Return (x, y) of the center of cell containing provided text 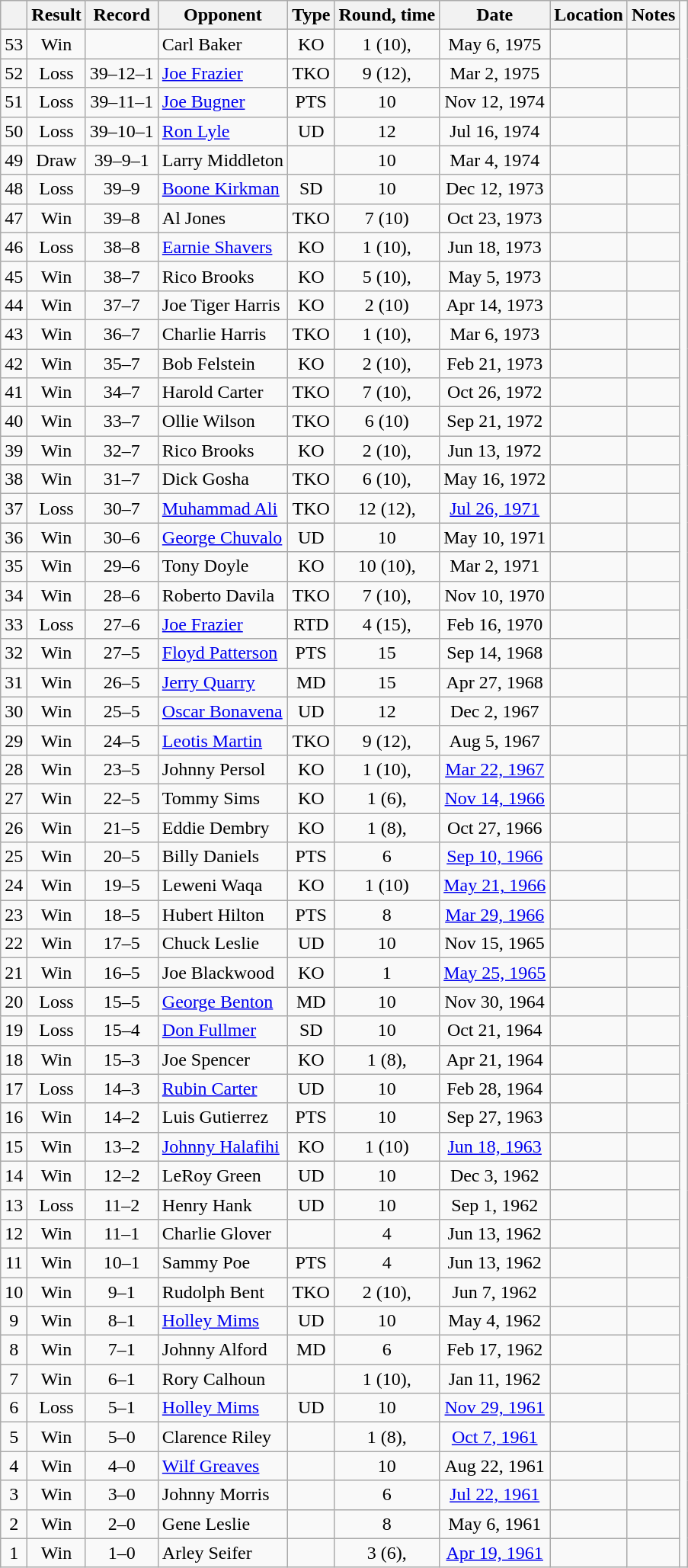
Charlie Glover (222, 1233)
14–3 (122, 1089)
7–1 (122, 1350)
May 16, 1972 (495, 479)
Joe Bugner (222, 102)
15–5 (122, 1002)
4–0 (122, 1466)
Oct 26, 1972 (495, 393)
Don Fullmer (222, 1031)
39 (14, 451)
3 (14, 1495)
Bob Felstein (222, 364)
Chuck Leslie (222, 944)
Charlie Harris (222, 334)
34 (14, 595)
35 (14, 566)
18–5 (122, 915)
Henry Hank (222, 1204)
6 (10), (387, 479)
Ron Lyle (222, 131)
39–8 (122, 218)
Wilf Greaves (222, 1466)
Tony Doyle (222, 566)
May 25, 1965 (495, 973)
Joe Spencer (222, 1060)
16 (14, 1117)
2–0 (122, 1524)
16–5 (122, 973)
20–5 (122, 857)
Apr 27, 1968 (495, 682)
13 (14, 1204)
49 (14, 160)
51 (14, 102)
40 (14, 422)
Mar 4, 1974 (495, 160)
30–7 (122, 508)
19–5 (122, 886)
27–6 (122, 624)
Dec 12, 1973 (495, 189)
Joe Tiger Harris (222, 305)
Sep 27, 1963 (495, 1117)
5–0 (122, 1437)
Muhammad Ali (222, 508)
RTD (311, 624)
Type (311, 15)
7 (10) (387, 218)
39–9–1 (122, 160)
Johnny Morris (222, 1495)
7 (14, 1379)
Floyd Patterson (222, 653)
29 (14, 740)
Nov 15, 1965 (495, 944)
38–7 (122, 276)
39–9 (122, 189)
Harold Carter (222, 393)
2 (10) (387, 305)
Johnny Persol (222, 769)
6–1 (122, 1379)
Nov 10, 1970 (495, 595)
26–5 (122, 682)
1–0 (122, 1553)
Nov 30, 1964 (495, 1002)
Billy Daniels (222, 857)
Notes (653, 15)
30–6 (122, 537)
3–0 (122, 1495)
9 (14, 1321)
May 4, 1962 (495, 1321)
32 (14, 653)
Johnny Alford (222, 1350)
Dick Gosha (222, 479)
Feb 28, 1964 (495, 1089)
28–6 (122, 595)
Larry Middleton (222, 160)
24–5 (122, 740)
Result (56, 15)
Earnie Shavers (222, 247)
Sammy Poe (222, 1262)
42 (14, 364)
Apr 19, 1961 (495, 1553)
8–1 (122, 1321)
20 (14, 1002)
May 6, 1961 (495, 1524)
Jul 16, 1974 (495, 131)
Feb 16, 1970 (495, 624)
Nov 12, 1974 (495, 102)
Sep 10, 1966 (495, 857)
Johnny Halafihi (222, 1146)
3 (6), (387, 1553)
George Benton (222, 1002)
Aug 22, 1961 (495, 1466)
23–5 (122, 769)
25–5 (122, 711)
21 (14, 973)
11 (14, 1262)
Dec 2, 1967 (495, 711)
Ollie Wilson (222, 422)
26 (14, 827)
Jun 18, 1963 (495, 1146)
Oct 23, 1973 (495, 218)
Leotis Martin (222, 740)
13–2 (122, 1146)
Leweni Waqa (222, 886)
15–4 (122, 1031)
Mar 29, 1966 (495, 915)
Jun 13, 1972 (495, 451)
36 (14, 537)
11–2 (122, 1204)
Luis Gutierrez (222, 1117)
Sep 14, 1968 (495, 653)
Joe Blackwood (222, 973)
Roberto Davila (222, 595)
Feb 21, 1973 (495, 364)
Date (495, 15)
Mar 6, 1973 (495, 334)
14 (14, 1175)
9–1 (122, 1292)
15–3 (122, 1060)
Mar 2, 1971 (495, 566)
Opponent (222, 15)
5 (10), (387, 276)
5–1 (122, 1408)
32–7 (122, 451)
Rory Calhoun (222, 1379)
37 (14, 508)
May 10, 1971 (495, 537)
31 (14, 682)
Location (589, 15)
53 (14, 44)
Tommy Sims (222, 798)
Rudolph Bent (222, 1292)
4 (15), (387, 624)
Nov 29, 1961 (495, 1408)
27 (14, 798)
30 (14, 711)
Hubert Hilton (222, 915)
Jun 7, 1962 (495, 1292)
24 (14, 886)
Mar 22, 1967 (495, 769)
47 (14, 218)
45 (14, 276)
39–11–1 (122, 102)
Rubin Carter (222, 1089)
1 (6), (387, 798)
Aug 5, 1967 (495, 740)
38 (14, 479)
2 (14, 1524)
43 (14, 334)
Dec 3, 1962 (495, 1175)
Oct 21, 1964 (495, 1031)
Eddie Dembry (222, 827)
Apr 14, 1973 (495, 305)
19 (14, 1031)
May 21, 1966 (495, 886)
52 (14, 73)
Jerry Quarry (222, 682)
18 (14, 1060)
Clarence Riley (222, 1437)
23 (14, 915)
Jul 22, 1961 (495, 1495)
Record (122, 15)
28 (14, 769)
Carl Baker (222, 44)
11–1 (122, 1233)
33 (14, 624)
44 (14, 305)
Feb 17, 1962 (495, 1350)
Draw (56, 160)
Boone Kirkman (222, 189)
37–7 (122, 305)
5 (14, 1437)
Sep 21, 1972 (495, 422)
LeRoy Green (222, 1175)
Round, time (387, 15)
48 (14, 189)
46 (14, 247)
21–5 (122, 827)
Jun 18, 1973 (495, 247)
Oscar Bonavena (222, 711)
10 (10), (387, 566)
22–5 (122, 798)
17–5 (122, 944)
39–10–1 (122, 131)
10–1 (122, 1262)
Arley Seifer (222, 1553)
Sep 1, 1962 (495, 1204)
Jul 26, 1971 (495, 508)
36–7 (122, 334)
29–6 (122, 566)
Gene Leslie (222, 1524)
17 (14, 1089)
May 5, 1973 (495, 276)
50 (14, 131)
22 (14, 944)
35–7 (122, 364)
Jan 11, 1962 (495, 1379)
George Chuvalo (222, 537)
Oct 7, 1961 (495, 1437)
12–2 (122, 1175)
May 6, 1975 (495, 44)
27–5 (122, 653)
31–7 (122, 479)
12 (12), (387, 508)
Mar 2, 1975 (495, 73)
Nov 14, 1966 (495, 798)
33–7 (122, 422)
34–7 (122, 393)
6 (10) (387, 422)
14–2 (122, 1117)
25 (14, 857)
38–8 (122, 247)
41 (14, 393)
Al Jones (222, 218)
Oct 27, 1966 (495, 827)
Apr 21, 1964 (495, 1060)
39–12–1 (122, 73)
